Detect which cell encompasses the target text, then output its [x, y] center coordinate. 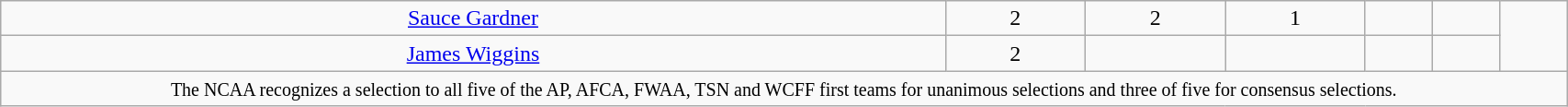
Sauce Gardner [473, 18]
1 [1295, 18]
James Wiggins [473, 53]
